For the text-containing cell, return its midpoint in (X, Y) coordinate format. 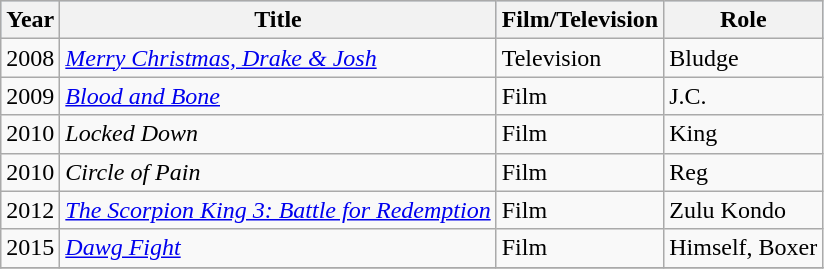
Locked Down (278, 134)
Bludge (744, 58)
J.C. (744, 96)
Circle of Pain (278, 172)
Dawg Fight (278, 248)
Blood and Bone (278, 96)
The Scorpion King 3: Battle for Redemption (278, 210)
2008 (30, 58)
Zulu Kondo (744, 210)
King (744, 134)
2015 (30, 248)
Television (580, 58)
Role (744, 20)
Himself, Boxer (744, 248)
Title (278, 20)
2012 (30, 210)
Merry Christmas, Drake & Josh (278, 58)
Film/Television (580, 20)
2009 (30, 96)
Reg (744, 172)
Year (30, 20)
